Provide the (x, y) coordinate of the cell's center where the given text is located.  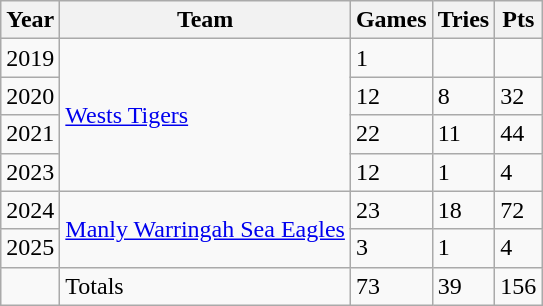
8 (464, 96)
2019 (30, 58)
22 (391, 134)
18 (464, 210)
Wests Tigers (206, 115)
Games (391, 20)
73 (391, 286)
44 (518, 134)
39 (464, 286)
2023 (30, 172)
Totals (206, 286)
2020 (30, 96)
2024 (30, 210)
2021 (30, 134)
Team (206, 20)
72 (518, 210)
3 (391, 248)
Pts (518, 20)
Tries (464, 20)
Manly Warringah Sea Eagles (206, 229)
32 (518, 96)
2025 (30, 248)
156 (518, 286)
23 (391, 210)
Year (30, 20)
11 (464, 134)
